Return the (X, Y) coordinate for the center point of the cell that contains the specified text.  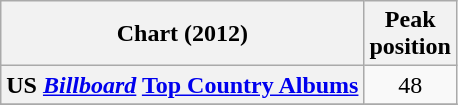
Peakposition (410, 34)
Chart (2012) (182, 34)
US Billboard Top Country Albums (182, 85)
48 (410, 85)
